Return [X, Y] of the center of cell containing provided text 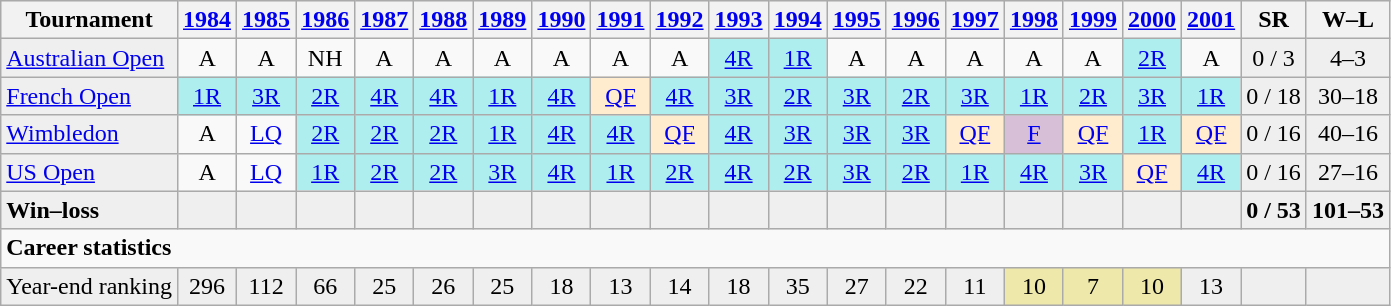
W–L [1348, 20]
22 [916, 286]
1999 [1092, 20]
30–18 [1348, 96]
Wimbledon [90, 134]
26 [444, 286]
1987 [384, 20]
0 / 18 [1274, 96]
1990 [562, 20]
Tournament [90, 20]
1991 [620, 20]
NH [326, 58]
1998 [1034, 20]
1994 [798, 20]
27–16 [1348, 172]
101–53 [1348, 210]
1995 [856, 20]
1989 [502, 20]
1997 [974, 20]
1984 [208, 20]
11 [974, 286]
112 [266, 286]
1993 [738, 20]
2001 [1212, 20]
0 / 53 [1274, 210]
1988 [444, 20]
35 [798, 286]
Year-end ranking [90, 286]
14 [680, 286]
SR [1274, 20]
40–16 [1348, 134]
7 [1092, 286]
French Open [90, 96]
Career statistics [696, 248]
Australian Open [90, 58]
US Open [90, 172]
4–3 [1348, 58]
0 / 3 [1274, 58]
66 [326, 286]
1986 [326, 20]
1985 [266, 20]
Win–loss [90, 210]
296 [208, 286]
F [1034, 134]
1996 [916, 20]
1992 [680, 20]
27 [856, 286]
2000 [1152, 20]
